Extract the (X, Y) coordinate from the center of the cell holding the provided text.  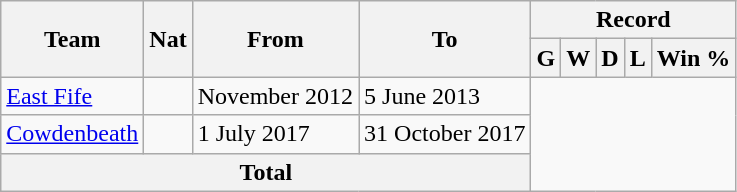
1 July 2017 (275, 134)
Win % (694, 58)
L (638, 58)
Record (634, 20)
Total (266, 172)
From (275, 39)
Cowdenbeath (72, 134)
To (445, 39)
Team (72, 39)
East Fife (72, 96)
November 2012 (275, 96)
Nat (168, 39)
5 June 2013 (445, 96)
31 October 2017 (445, 134)
G (546, 58)
W (578, 58)
D (610, 58)
